Detect which cell encompasses the target text, then output its (X, Y) center coordinate. 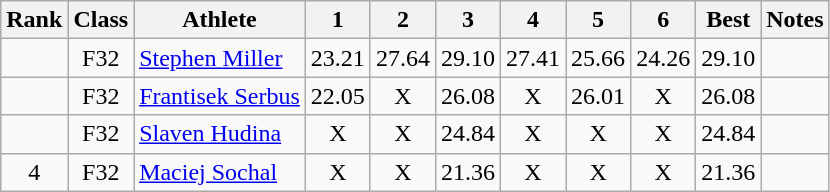
Frantisek Serbus (220, 96)
Class (101, 20)
24.26 (664, 58)
25.66 (598, 58)
Maciej Sochal (220, 172)
6 (664, 20)
2 (402, 20)
1 (338, 20)
5 (598, 20)
Rank (34, 20)
Best (728, 20)
Stephen Miller (220, 58)
23.21 (338, 58)
27.41 (534, 58)
Slaven Hudina (220, 134)
26.01 (598, 96)
3 (468, 20)
Athlete (220, 20)
22.05 (338, 96)
Notes (795, 20)
27.64 (402, 58)
